Scan for the cell matching the given text and deliver its (x, y) coordinate at center. 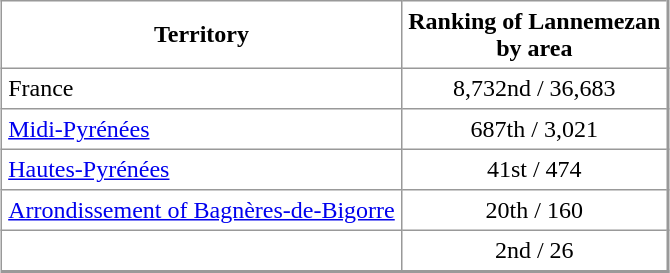
41st / 474 (534, 169)
2nd / 26 (534, 250)
687th / 3,021 (534, 129)
Territory (201, 35)
Arrondissement of Bagnères-de-Bigorre (201, 210)
Midi-Pyrénées (201, 129)
20th / 160 (534, 210)
8,732nd / 36,683 (534, 88)
Hautes-Pyrénées (201, 169)
France (201, 88)
Ranking of Lannemezan by area (534, 35)
